From the cell containing the given text, extract its center point as (X, Y) coordinate. 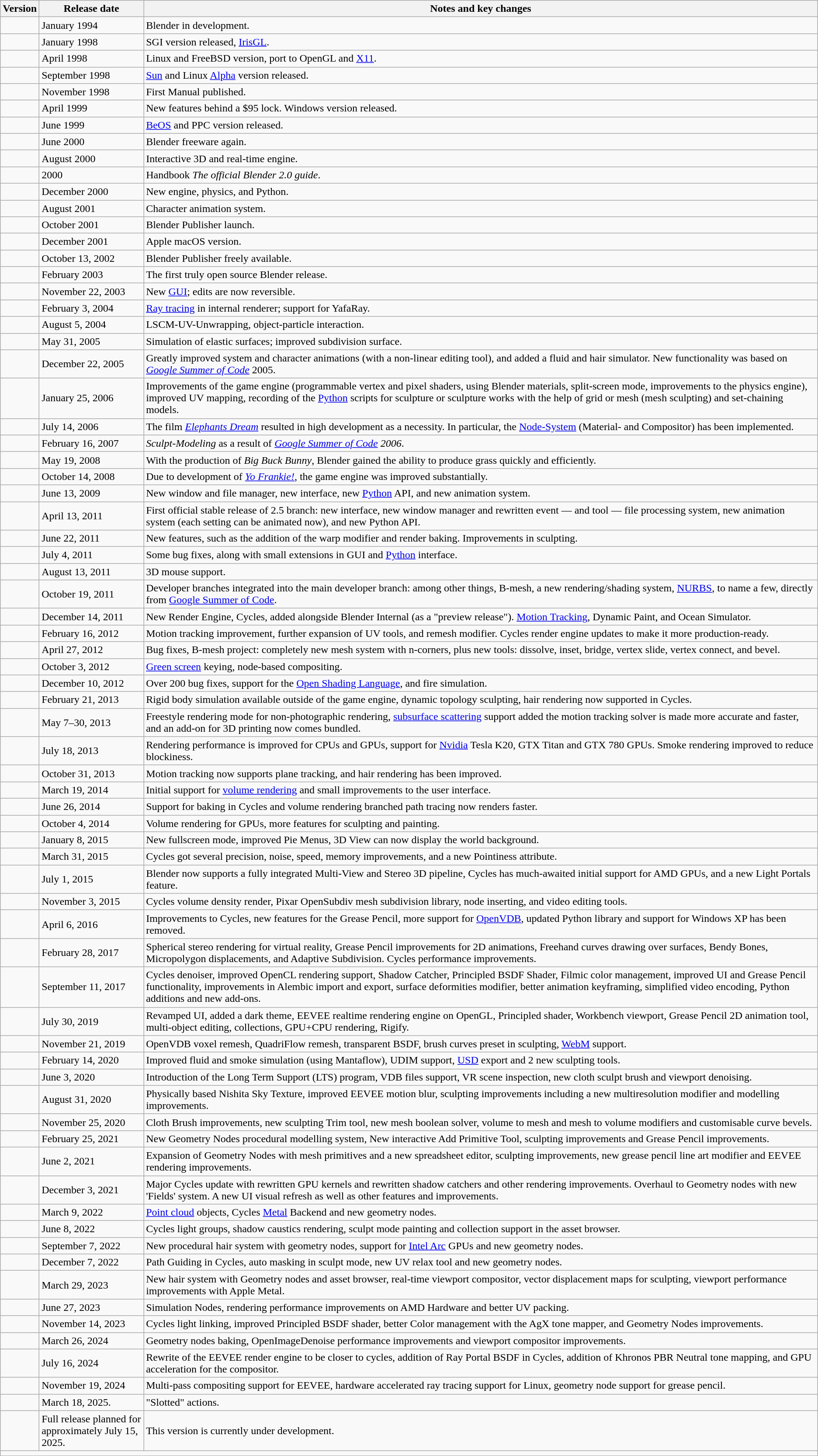
December 7, 2022 (92, 1262)
3D mouse support. (481, 572)
July 14, 2006 (92, 427)
Blender Publisher launch. (481, 225)
May 19, 2008 (92, 460)
August 13, 2011 (92, 572)
Volume rendering for GPUs, more features for sculpting and painting. (481, 823)
November 14, 2023 (92, 1324)
LSCM-UV-Unwrapping, object-particle interaction. (481, 325)
Character animation system. (481, 208)
October 14, 2008 (92, 476)
May 7–30, 2013 (92, 722)
June 13, 2009 (92, 493)
With the production of Big Buck Bunny, Blender gained the ability to produce grass quickly and efficiently. (481, 460)
Notes and key changes (481, 9)
Initial support for volume rendering and small improvements to the user interface. (481, 790)
February 14, 2020 (92, 1060)
June 2000 (92, 142)
The first truly open source Blender release. (481, 275)
Over 200 bug fixes, support for the Open Shading Language, and fire simulation. (481, 683)
New fullscreen mode, improved Pie Menus, 3D View can now display the world background. (481, 840)
New Geometry Nodes procedural modelling system, New interactive Add Primitive Tool, sculpting improvements and Grease Pencil improvements. (481, 1139)
September 11, 2017 (92, 987)
Path Guiding in Cycles, auto masking in sculpt mode, new UV relax tool and new geometry nodes. (481, 1262)
January 8, 2015 (92, 840)
Linux and FreeBSD version, port to OpenGL and X11. (481, 59)
New engine, physics, and Python. (481, 191)
January 1994 (92, 25)
Interactive 3D and real-time engine. (481, 158)
Motion tracking improvement, further expansion of UV tools, and remesh modifier. Cycles render engine updates to make it more production-ready. (481, 633)
December 2000 (92, 191)
January 1998 (92, 42)
Cycles got several precision, noise, speed, memory improvements, and a new Pointiness attribute. (481, 857)
This version is currently under development. (481, 1431)
New GUI; edits are now reversible. (481, 292)
2000 (92, 175)
February 25, 2021 (92, 1139)
New procedural hair system with geometry nodes, support for Intel Arc GPUs and new geometry nodes. (481, 1246)
June 8, 2022 (92, 1229)
Due to development of Yo Frankie!, the game engine was improved substantially. (481, 476)
June 22, 2011 (92, 539)
August 2000 (92, 158)
July 30, 2019 (92, 1021)
Rigid body simulation available outside of the game engine, dynamic topology sculpting, hair rendering now supported in Cycles. (481, 700)
March 26, 2024 (92, 1341)
March 29, 2023 (92, 1285)
Motion tracking now supports plane tracking, and hair rendering has been improved. (481, 773)
Blender freeware again. (481, 142)
March 18, 2025. (92, 1402)
Blender Publisher freely available. (481, 258)
June 1999 (92, 125)
January 25, 2006 (92, 398)
The film Elephants Dream resulted in high development as a necessity. In particular, the Node-System (Material- and Compositor) has been implemented. (481, 427)
Handbook The official Blender 2.0 guide. (481, 175)
February 16, 2012 (92, 633)
March 19, 2014 (92, 790)
Green screen keying, node-based compositing. (481, 667)
February 21, 2013 (92, 700)
April 27, 2012 (92, 650)
Some bug fixes, along with small extensions in GUI and Python interface. (481, 555)
July 1, 2015 (92, 879)
October 31, 2013 (92, 773)
April 1998 (92, 59)
December 10, 2012 (92, 683)
December 14, 2011 (92, 617)
July 4, 2011 (92, 555)
November 3, 2015 (92, 902)
August 2001 (92, 208)
February 2003 (92, 275)
October 19, 2011 (92, 594)
November 25, 2020 (92, 1122)
December 22, 2005 (92, 364)
November 22, 2003 (92, 292)
Version (20, 9)
Cycles volume density render, Pixar OpenSubdiv mesh subdivision library, node inserting, and video editing tools. (481, 902)
August 31, 2020 (92, 1100)
June 3, 2020 (92, 1077)
New features behind a $95 lock. Windows version released. (481, 108)
Multi-pass compositing support for EEVEE, hardware accelerated ray tracing support for Linux, geometry node support for grease pencil. (481, 1386)
Apple macOS version. (481, 242)
Sculpt-Modeling as a result of Google Summer of Code 2006. (481, 443)
Geometry nodes baking, OpenImageDenoise performance improvements and viewport compositor improvements. (481, 1341)
October 2001 (92, 225)
New Render Engine, Cycles, added alongside Blender Internal (as a "preview release"). Motion Tracking, Dynamic Paint, and Ocean Simulator. (481, 617)
Introduction of the Long Term Support (LTS) program, VDB files support, VR scene inspection, new cloth sculpt brush and viewport denoising. (481, 1077)
Cycles light linking, improved Principled BSDF shader, better Color management with the AgX tone mapper, and Geometry Nodes improvements. (481, 1324)
October 4, 2014 (92, 823)
Point cloud objects, Cycles Metal Backend and new geometry nodes. (481, 1213)
October 3, 2012 (92, 667)
June 2, 2021 (92, 1161)
New window and file manager, new interface, new Python API, and new animation system. (481, 493)
August 5, 2004 (92, 325)
November 21, 2019 (92, 1044)
First Manual published. (481, 92)
Cycles light groups, shadow caustics rendering, sculpt mode painting and collection support in the asset browser. (481, 1229)
New features, such as the addition of the warp modifier and render baking. Improvements in sculpting. (481, 539)
Blender in development. (481, 25)
December 2001 (92, 242)
April 13, 2011 (92, 516)
February 16, 2007 (92, 443)
OpenVDB voxel remesh, QuadriFlow remesh, transparent BSDF, brush curves preset in sculpting, WebM support. (481, 1044)
Ray tracing in internal renderer; support for YafaRay. (481, 308)
March 9, 2022 (92, 1213)
June 26, 2014 (92, 806)
Sun and Linux Alpha version released. (481, 75)
Simulation Nodes, rendering performance improvements on AMD Hardware and better UV packing. (481, 1307)
SGI version released, IrisGL. (481, 42)
February 28, 2017 (92, 953)
Simulation of elastic surfaces; improved subdivision surface. (481, 341)
"Slotted" actions. (481, 1402)
June 27, 2023 (92, 1307)
December 3, 2021 (92, 1190)
September 1998 (92, 75)
September 7, 2022 (92, 1246)
Improved fluid and smoke simulation (using Mantaflow), UDIM support, USD export and 2 new sculpting tools. (481, 1060)
May 31, 2005 (92, 341)
October 13, 2002 (92, 258)
March 31, 2015 (92, 857)
Support for baking in Cycles and volume rendering branched path tracing now renders faster. (481, 806)
BeOS and PPC version released. (481, 125)
April 6, 2016 (92, 924)
Release date (92, 9)
July 16, 2024 (92, 1363)
November 1998 (92, 92)
Full release planned for approximately July 15, 2025. (92, 1431)
July 18, 2013 (92, 751)
February 3, 2004 (92, 308)
April 1999 (92, 108)
November 19, 2024 (92, 1386)
